Detect which cell encompasses the target text, then output its [x, y] center coordinate. 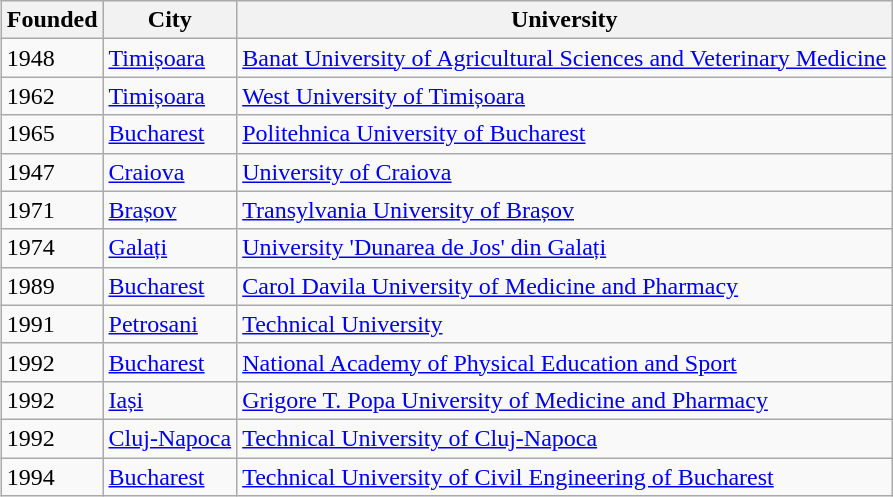
Galați [170, 248]
Craiova [170, 172]
City [170, 20]
Brașov [170, 210]
1974 [52, 248]
Cluj-Napoca [170, 438]
University [564, 20]
National Academy of Physical Education and Sport [564, 362]
Transylvania University of Brașov [564, 210]
West University of Timișoara [564, 96]
Grigore T. Popa University of Medicine and Pharmacy [564, 400]
1994 [52, 477]
Technical University [564, 324]
1948 [52, 58]
Petrosani [170, 324]
1947 [52, 172]
1965 [52, 134]
University 'Dunarea de Jos' din Galați [564, 248]
1989 [52, 286]
Technical University of Civil Engineering of Bucharest [564, 477]
Founded [52, 20]
Iași [170, 400]
Politehnica University of Bucharest [564, 134]
1971 [52, 210]
Technical University of Cluj-Napoca [564, 438]
Carol Davila University of Medicine and Pharmacy [564, 286]
University of Craiova [564, 172]
1962 [52, 96]
Banat University of Agricultural Sciences and Veterinary Medicine [564, 58]
1991 [52, 324]
